From the cell containing the given text, extract its center point as (x, y) coordinate. 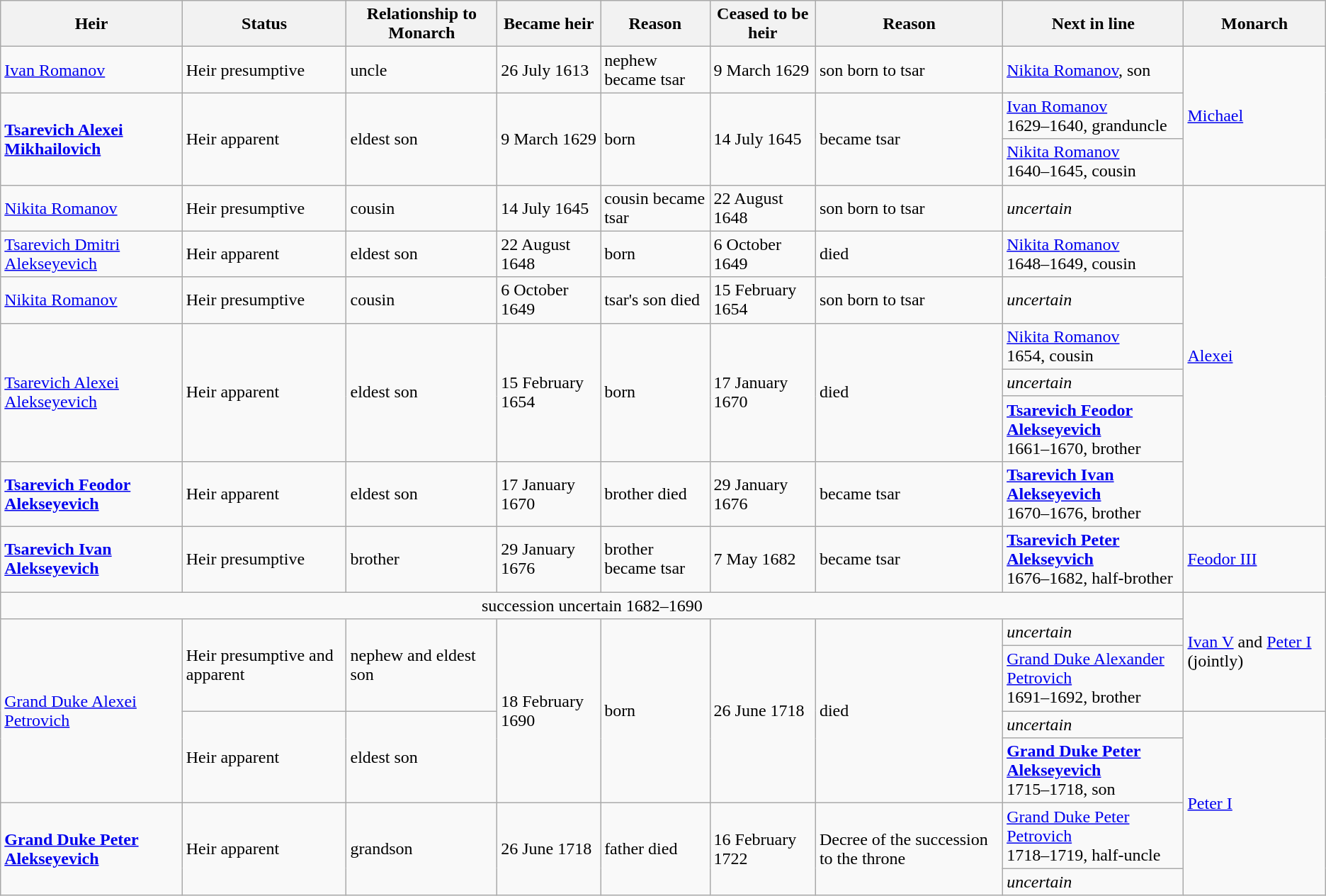
16 February 1722 (762, 849)
nephew became tsar (655, 69)
Nikita Romanov1640–1645, cousin (1094, 161)
Status (264, 24)
Tsarevich Ivan Alekseyevich (91, 559)
brother became tsar (655, 559)
Tsarevich Dmitri Alekseyevich (91, 254)
brother (422, 559)
Heir (91, 24)
Grand Duke Alexander Petrovich1691–1692, brother (1094, 679)
Ceased to be heir (762, 24)
Monarch (1254, 24)
Alexei (1254, 356)
Tsarevich Peter Alekseyvich1676–1682, half-brother (1094, 559)
Heir presumptive and apparent (264, 665)
Ivan Romanov (91, 69)
Nikita Romanov1654, cousin (1094, 346)
grandson (422, 849)
Tsarevich Ivan Alekseyevich1670–1676, brother (1094, 494)
Tsarevich Alexei Mikhailovich (91, 139)
nephew and eldest son (422, 665)
Tsarevich Alexei Alekseyevich (91, 392)
Feodor III (1254, 559)
Grand Duke Peter Alekseyevich (91, 849)
26 July 1613 (549, 69)
brother died (655, 494)
cousin became tsar (655, 208)
Grand Duke Peter Petrovich1718–1719, half-uncle (1094, 836)
7 May 1682 (762, 559)
Next in line (1094, 24)
Decree of the succession to the throne (909, 849)
succession uncertain 1682–1690 (592, 606)
Tsarevich Feodor Alekseyevich (91, 494)
Tsarevich Feodor Alekseyevich1661–1670, brother (1094, 429)
Nikita Romanov1648–1649, cousin (1094, 254)
Ivan Romanov1629–1640, granduncle (1094, 116)
Michael (1254, 116)
Peter I (1254, 803)
Grand Duke Alexei Petrovich (91, 711)
Relationship to Monarch (422, 24)
18 February 1690 (549, 711)
tsar's son died (655, 300)
Became heir (549, 24)
uncle (422, 69)
Grand Duke Peter Alekseyevich1715–1718, son (1094, 771)
Nikita Romanov, son (1094, 69)
father died (655, 849)
Ivan V and Peter I (jointly) (1254, 652)
